Return (x, y) of the center of cell containing provided text 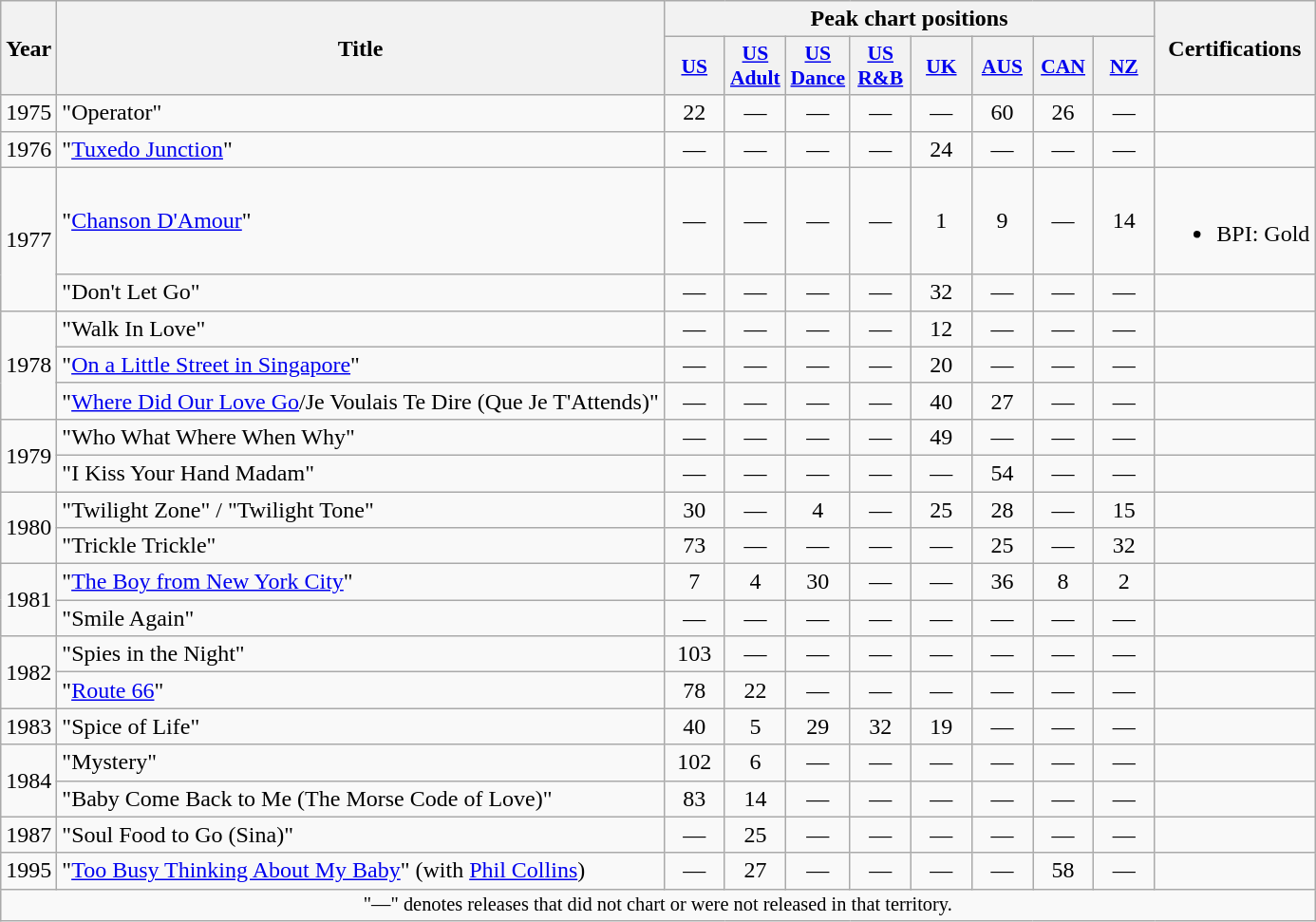
1978 (28, 365)
1 (941, 220)
60 (1002, 113)
83 (694, 799)
"Walk In Love" (361, 329)
1976 (28, 149)
102 (694, 762)
"Tuxedo Junction" (361, 149)
US Dance (818, 66)
36 (1002, 582)
5 (755, 726)
"Smile Again" (361, 618)
"Spies in the Night" (361, 654)
US R&B (880, 66)
"Operator" (361, 113)
1980 (28, 528)
US (694, 66)
Peak chart positions (910, 19)
Title (361, 47)
2 (1124, 582)
BPI: Gold (1234, 220)
9 (1002, 220)
"Baby Come Back to Me (The Morse Code of Love)" (361, 799)
6 (755, 762)
58 (1063, 871)
12 (941, 329)
Certifications (1234, 47)
1983 (28, 726)
1995 (28, 871)
"Too Busy Thinking About My Baby" (with Phil Collins) (361, 871)
"Route 66" (361, 690)
"Twilight Zone" / "Twilight Tone" (361, 510)
"On a Little Street in Singapore" (361, 365)
"The Boy from New York City" (361, 582)
"Mystery" (361, 762)
1982 (28, 672)
1984 (28, 781)
CAN (1063, 66)
1979 (28, 455)
UK (941, 66)
1977 (28, 239)
24 (941, 149)
103 (694, 654)
20 (941, 365)
1981 (28, 600)
28 (1002, 510)
US Adult (755, 66)
15 (1124, 510)
"Spice of Life" (361, 726)
78 (694, 690)
7 (694, 582)
73 (694, 546)
"Where Did Our Love Go/Je Voulais Te Dire (Que Je T'Attends)" (361, 401)
NZ (1124, 66)
"Soul Food to Go (Sina)" (361, 835)
AUS (1002, 66)
29 (818, 726)
8 (1063, 582)
"Who What Where When Why" (361, 437)
49 (941, 437)
"Don't Let Go" (361, 292)
54 (1002, 473)
"Chanson D'Amour" (361, 220)
1987 (28, 835)
26 (1063, 113)
19 (941, 726)
Year (28, 47)
"I Kiss Your Hand Madam" (361, 473)
"—" denotes releases that did not chart or were not released in that territory. (658, 905)
"Trickle Trickle" (361, 546)
1975 (28, 113)
